Locate the cell with the specified text and output its [x, y] center coordinate. 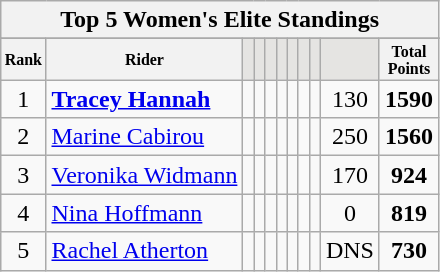
4 [24, 213]
5 [24, 251]
924 [408, 175]
2 [24, 137]
1560 [408, 137]
Tracey Hannah [144, 99]
Top 5 Women's Elite Standings [220, 20]
170 [350, 175]
250 [350, 137]
1590 [408, 99]
130 [350, 99]
Marine Cabirou [144, 137]
Rachel Atherton [144, 251]
Nina Hoffmann [144, 213]
Veronika Widmann [144, 175]
1 [24, 99]
DNS [350, 251]
819 [408, 213]
730 [408, 251]
Rank [24, 60]
0 [350, 213]
Rider [144, 60]
TotalPoints [408, 60]
3 [24, 175]
